Output the (X, Y) coordinate of the center of the cell containing the given text.  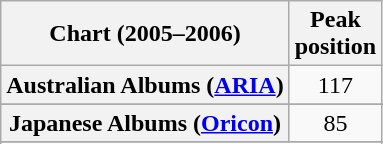
Chart (2005–2006) (145, 34)
85 (335, 123)
Australian Albums (ARIA) (145, 85)
Peakposition (335, 34)
117 (335, 85)
Japanese Albums (Oricon) (145, 123)
